Identify which cell holds the provided text, then report its [x, y] central coordinate. 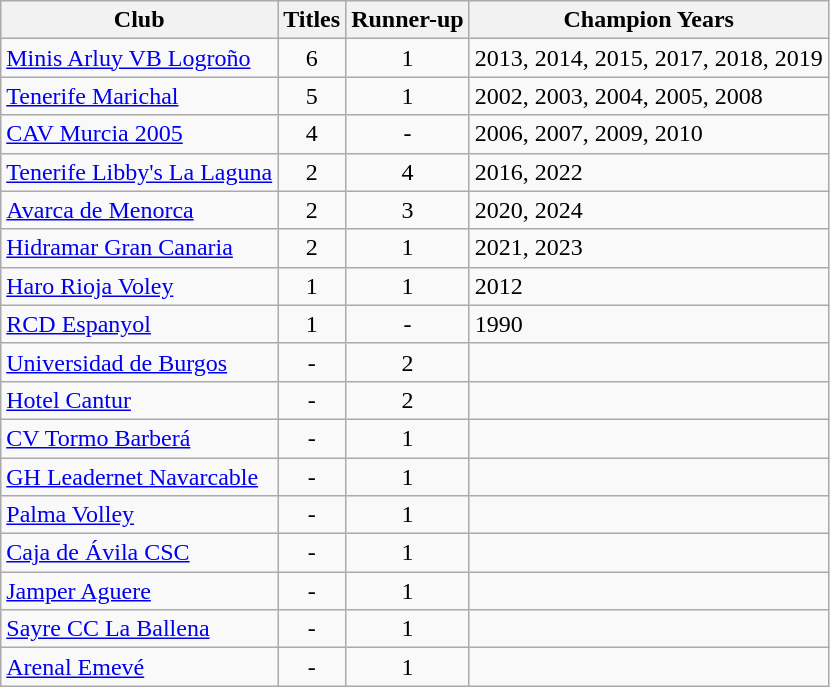
CAV Murcia 2005 [140, 134]
Minis Arluy VB Logroño [140, 58]
2012 [648, 286]
5 [312, 96]
Hidramar Gran Canaria [140, 248]
CV Tormo Barberá [140, 438]
Universidad de Burgos [140, 362]
GH Leadernet Navarcable [140, 477]
Jamper Aguere [140, 591]
Avarca de Menorca [140, 210]
6 [312, 58]
Champion Years [648, 20]
RCD Espanyol [140, 324]
Tenerife Marichal [140, 96]
2016, 2022 [648, 172]
Palma Volley [140, 515]
Titles [312, 20]
Club [140, 20]
2002, 2003, 2004, 2005, 2008 [648, 96]
2021, 2023 [648, 248]
Arenal Emevé [140, 667]
Runner-up [408, 20]
2013, 2014, 2015, 2017, 2018, 2019 [648, 58]
1990 [648, 324]
Hotel Cantur [140, 400]
3 [408, 210]
Haro Rioja Voley [140, 286]
Caja de Ávila CSC [140, 553]
2006, 2007, 2009, 2010 [648, 134]
Tenerife Libby's La Laguna [140, 172]
Sayre CC La Ballena [140, 629]
2020, 2024 [648, 210]
